Find where the given text appears and provide that cell's center as (X, Y) coordinate. 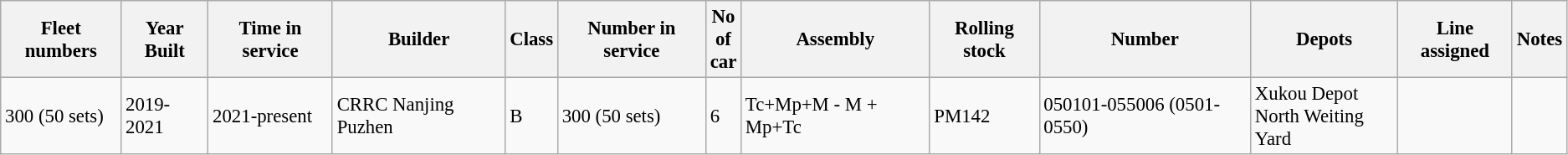
050101-055006 (0501-0550) (1145, 116)
PM142 (984, 116)
Builder (418, 39)
Depots (1325, 39)
Assembly (835, 39)
Class (532, 39)
2021-present (271, 116)
6 (723, 116)
Year Built (165, 39)
2019-2021 (165, 116)
B (532, 116)
CRRC Nanjing Puzhen (418, 116)
Rolling stock (984, 39)
Xukou DepotNorth Weiting Yard (1325, 116)
No of car (723, 39)
Time in service (271, 39)
Line assigned (1454, 39)
Notes (1540, 39)
Number (1145, 39)
Tc+Mp+M - M + Mp+Tc (835, 116)
Fleet numbers (61, 39)
Number in service (631, 39)
